Output the (x, y) coordinate of the center of the cell containing the given text.  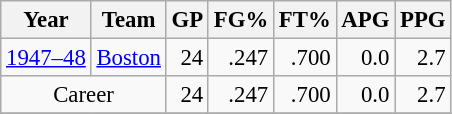
Career (84, 95)
1947–48 (46, 58)
Boston (128, 58)
APG (366, 20)
Team (128, 20)
Year (46, 20)
PPG (423, 20)
FG% (240, 20)
GP (187, 20)
FT% (304, 20)
